Return (X, Y) of the center of cell containing provided text 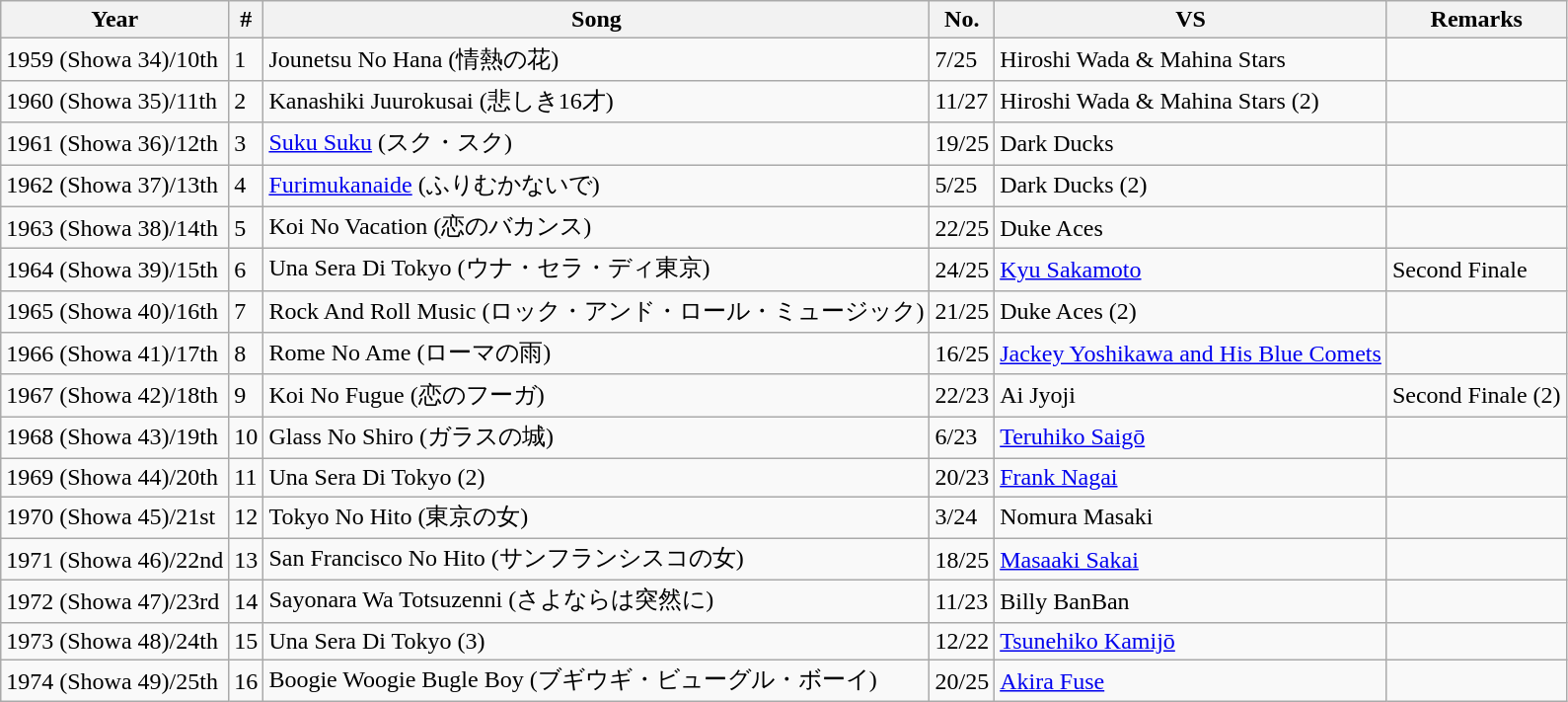
21/25 (962, 312)
5 (247, 227)
22/23 (962, 395)
1972 (Showa 47)/23rd (114, 602)
1973 (Showa 48)/24th (114, 641)
San Francisco No Hito (サンフランシスコの女) (596, 559)
1974 (Showa 49)/25th (114, 681)
Una Sera Di Tokyo (3) (596, 641)
Boogie Woogie Bugle Boy (ブギウギ・ビューグル・ボーイ) (596, 681)
15 (247, 641)
Hiroshi Wada & Mahina Stars (2) (1191, 101)
Second Finale (2) (1476, 395)
Dark Ducks (1191, 144)
1969 (Showa 44)/20th (114, 477)
Jackey Yoshikawa and His Blue Comets (1191, 353)
Una Sera Di Tokyo (ウナ・セラ・ディ東京) (596, 271)
19/25 (962, 144)
1971 (Showa 46)/22nd (114, 559)
Koi No Vacation (恋のバカンス) (596, 227)
12/22 (962, 641)
16 (247, 681)
Teruhiko Saigō (1191, 438)
2 (247, 101)
1959 (Showa 34)/10th (114, 59)
1965 (Showa 40)/16th (114, 312)
VS (1191, 20)
1964 (Showa 39)/15th (114, 271)
Kanashiki Juurokusai (悲しき16才) (596, 101)
Year (114, 20)
1960 (Showa 35)/11th (114, 101)
Duke Aces (1191, 227)
24/25 (962, 271)
Jounetsu No Hana (情熱の花) (596, 59)
7/25 (962, 59)
7 (247, 312)
1961 (Showa 36)/12th (114, 144)
5/25 (962, 186)
1970 (Showa 45)/21st (114, 517)
Koi No Fugue (恋のフーガ) (596, 395)
Tokyo No Hito (東京の女) (596, 517)
Suku Suku (スク・スク) (596, 144)
Furimukanaide (ふりむかないで) (596, 186)
11/23 (962, 602)
1968 (Showa 43)/19th (114, 438)
Remarks (1476, 20)
Hiroshi Wada & Mahina Stars (1191, 59)
10 (247, 438)
3 (247, 144)
Second Finale (1476, 271)
Song (596, 20)
Tsunehiko Kamijō (1191, 641)
11/27 (962, 101)
Dark Ducks (2) (1191, 186)
20/25 (962, 681)
1963 (Showa 38)/14th (114, 227)
14 (247, 602)
6 (247, 271)
Una Sera Di Tokyo (2) (596, 477)
Akira Fuse (1191, 681)
Glass No Shiro (ガラスの城) (596, 438)
20/23 (962, 477)
9 (247, 395)
13 (247, 559)
3/24 (962, 517)
12 (247, 517)
Rock And Roll Music (ロック・アンド・ロール・ミュージック) (596, 312)
Billy BanBan (1191, 602)
1962 (Showa 37)/13th (114, 186)
16/25 (962, 353)
Duke Aces (2) (1191, 312)
Nomura Masaki (1191, 517)
8 (247, 353)
Masaaki Sakai (1191, 559)
1966 (Showa 41)/17th (114, 353)
Ai Jyoji (1191, 395)
Kyu Sakamoto (1191, 271)
Sayonara Wa Totsuzenni (さよならは突然に) (596, 602)
18/25 (962, 559)
6/23 (962, 438)
4 (247, 186)
No. (962, 20)
11 (247, 477)
22/25 (962, 227)
Rome No Ame (ローマの雨) (596, 353)
1 (247, 59)
# (247, 20)
1967 (Showa 42)/18th (114, 395)
Frank Nagai (1191, 477)
